Pinpoint the cell where the given text exists, returning its [X, Y] midpoint coordinate. 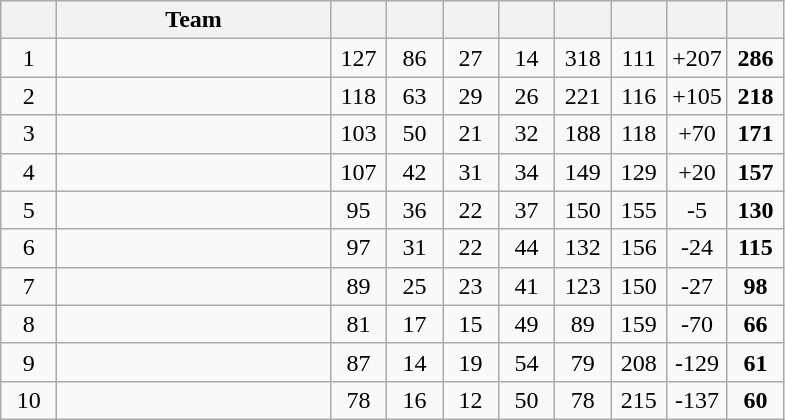
-137 [698, 400]
103 [358, 134]
26 [527, 96]
4 [29, 172]
-70 [698, 324]
116 [639, 96]
97 [358, 248]
37 [527, 210]
7 [29, 286]
25 [414, 286]
130 [755, 210]
155 [639, 210]
66 [755, 324]
86 [414, 58]
10 [29, 400]
49 [527, 324]
16 [414, 400]
87 [358, 362]
+70 [698, 134]
23 [470, 286]
8 [29, 324]
-129 [698, 362]
61 [755, 362]
63 [414, 96]
157 [755, 172]
286 [755, 58]
115 [755, 248]
215 [639, 400]
129 [639, 172]
156 [639, 248]
123 [583, 286]
+20 [698, 172]
127 [358, 58]
159 [639, 324]
1 [29, 58]
15 [470, 324]
29 [470, 96]
12 [470, 400]
2 [29, 96]
41 [527, 286]
218 [755, 96]
149 [583, 172]
42 [414, 172]
221 [583, 96]
79 [583, 362]
34 [527, 172]
98 [755, 286]
17 [414, 324]
36 [414, 210]
111 [639, 58]
27 [470, 58]
+207 [698, 58]
81 [358, 324]
60 [755, 400]
-5 [698, 210]
32 [527, 134]
19 [470, 362]
6 [29, 248]
318 [583, 58]
9 [29, 362]
+105 [698, 96]
132 [583, 248]
3 [29, 134]
-24 [698, 248]
95 [358, 210]
54 [527, 362]
171 [755, 134]
208 [639, 362]
107 [358, 172]
21 [470, 134]
5 [29, 210]
44 [527, 248]
Team [194, 20]
188 [583, 134]
-27 [698, 286]
